Locate the cell with the specified text and output its [x, y] center coordinate. 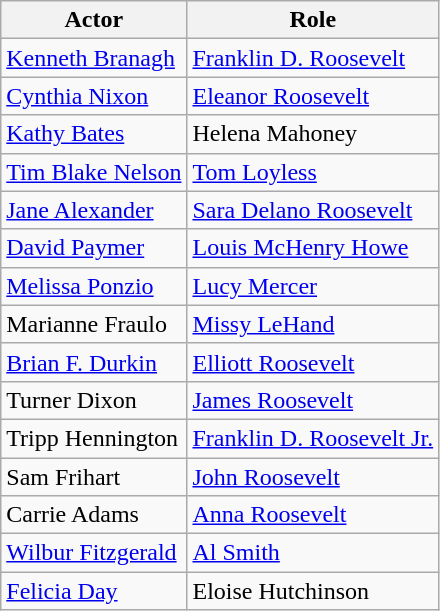
Tripp Hennington [94, 438]
Sam Frihart [94, 477]
Franklin D. Roosevelt Jr. [313, 438]
John Roosevelt [313, 477]
Missy LeHand [313, 324]
Carrie Adams [94, 515]
Lucy Mercer [313, 286]
Wilbur Fitzgerald [94, 553]
Tim Blake Nelson [94, 172]
Actor [94, 20]
Role [313, 20]
Cynthia Nixon [94, 96]
Tom Loyless [313, 172]
Eleanor Roosevelt [313, 96]
David Paymer [94, 248]
Melissa Ponzio [94, 286]
Felicia Day [94, 591]
Helena Mahoney [313, 134]
Elliott Roosevelt [313, 362]
Al Smith [313, 553]
Marianne Fraulo [94, 324]
Turner Dixon [94, 400]
Franklin D. Roosevelt [313, 58]
Kenneth Branagh [94, 58]
James Roosevelt [313, 400]
Sara Delano Roosevelt [313, 210]
Louis McHenry Howe [313, 248]
Eloise Hutchinson [313, 591]
Jane Alexander [94, 210]
Kathy Bates [94, 134]
Brian F. Durkin [94, 362]
Anna Roosevelt [313, 515]
